From the cell containing the given text, extract its center point as (x, y) coordinate. 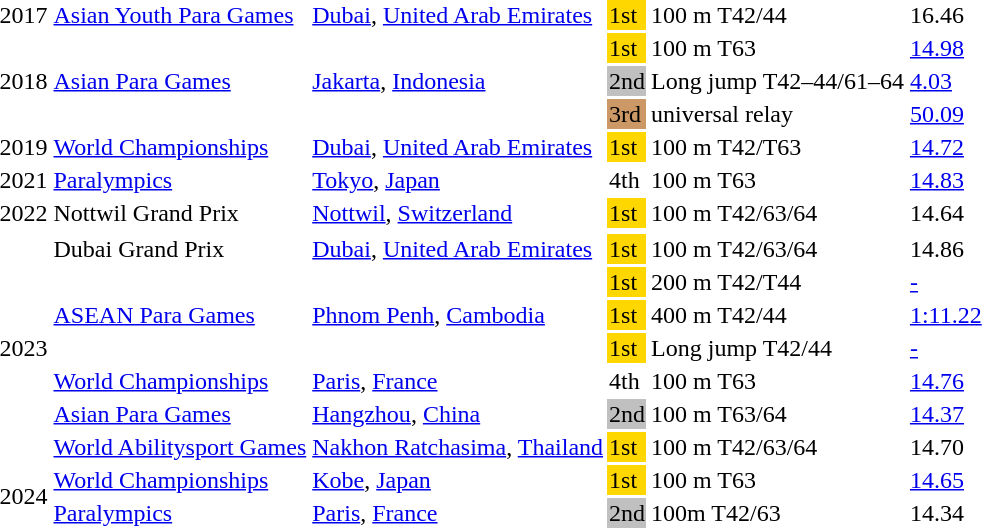
universal relay (778, 114)
3rd (628, 114)
Kobe, Japan (458, 480)
100m T42/63 (778, 513)
Hangzhou, China (458, 414)
Long jump T42/44 (778, 348)
Jakarta, Indonesia (458, 81)
Nottwil Grand Prix (180, 213)
Asian Youth Para Games (180, 15)
Long jump T42–44/61–64 (778, 81)
400 m T42/44 (778, 315)
Tokyo, Japan (458, 180)
Phnom Penh, Cambodia (458, 315)
Nottwil, Switzerland (458, 213)
200 m T42/T44 (778, 282)
100 m T42/T63 (778, 147)
Dubai Grand Prix (180, 249)
Nakhon Ratchasima, Thailand (458, 447)
100 m T63/64 (778, 414)
World Abilitysport Games (180, 447)
100 m T42/44 (778, 15)
ASEAN Para Games (180, 315)
